Identify which cell holds the provided text, then report its (X, Y) central coordinate. 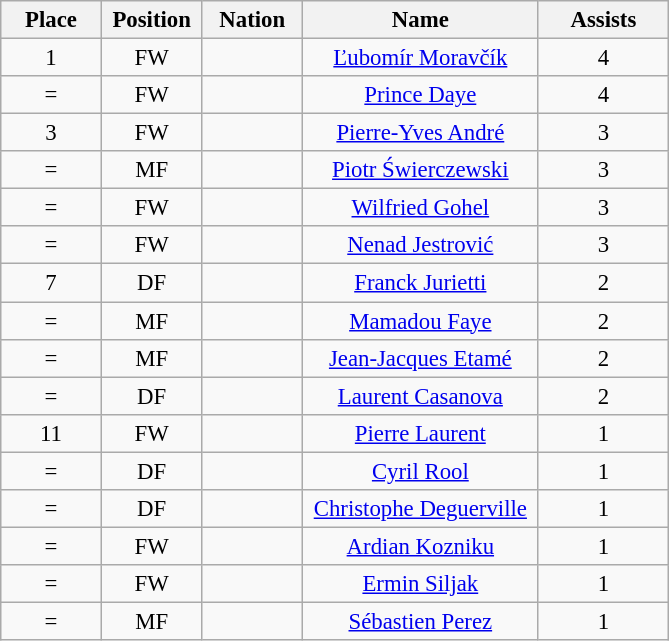
Position (152, 20)
Jean-Jacques Etamé (421, 358)
Place (52, 20)
Prince Daye (421, 95)
Ermin Siljak (421, 584)
Christophe Deguerville (421, 509)
Wilfried Gohel (421, 208)
7 (52, 283)
Ľubomír Moravčík (421, 58)
Ardian Kozniku (421, 546)
Piotr Świerczewski (421, 170)
Pierre-Yves André (421, 133)
Nation (252, 20)
Laurent Casanova (421, 396)
Nenad Jestrović (421, 245)
11 (52, 433)
Cyril Rool (421, 471)
Name (421, 20)
Assists (604, 20)
Franck Jurietti (421, 283)
Pierre Laurent (421, 433)
Sébastien Perez (421, 621)
Mamadou Faye (421, 321)
